Locate the cell with the specified text and output its [X, Y] center coordinate. 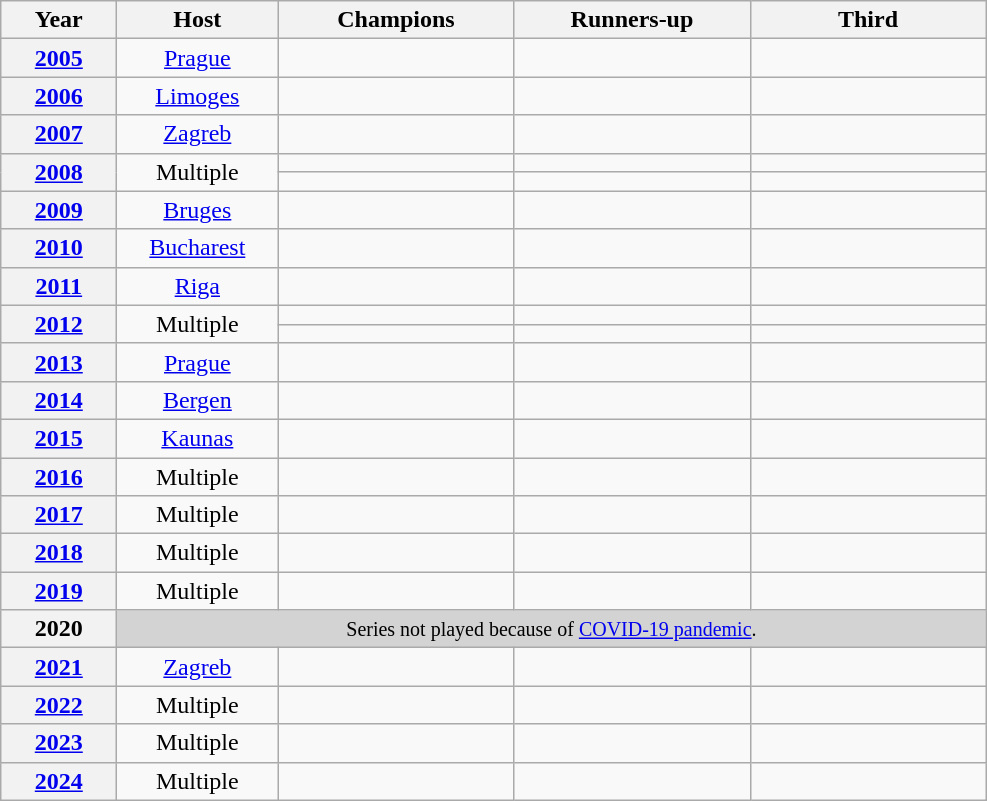
Bergen [198, 400]
2015 [59, 438]
2010 [59, 248]
Bruges [198, 210]
Series not played because of COVID-19 pandemic. [552, 629]
2008 [59, 172]
2005 [59, 58]
2006 [59, 96]
Kaunas [198, 438]
2022 [59, 705]
Limoges [198, 96]
Champions [396, 20]
Host [198, 20]
2021 [59, 667]
2017 [59, 515]
Runners-up [632, 20]
2020 [59, 629]
2023 [59, 743]
2014 [59, 400]
2018 [59, 553]
Riga [198, 286]
2024 [59, 781]
Year [59, 20]
2019 [59, 591]
Third [868, 20]
2011 [59, 286]
2013 [59, 362]
2009 [59, 210]
2016 [59, 477]
Bucharest [198, 248]
2007 [59, 134]
2012 [59, 324]
